Determine the [x, y] coordinate at the center of the cell enclosing the given text.  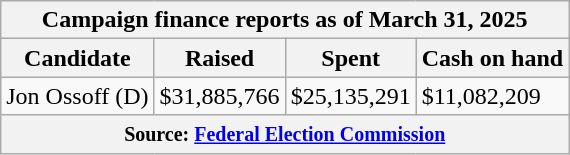
$11,082,209 [492, 96]
Candidate [78, 58]
Raised [220, 58]
Jon Ossoff (D) [78, 96]
Spent [350, 58]
Cash on hand [492, 58]
$25,135,291 [350, 96]
Campaign finance reports as of March 31, 2025 [285, 20]
$31,885,766 [220, 96]
Source: Federal Election Commission [285, 134]
